Pinpoint the cell where the given text exists, returning its [X, Y] midpoint coordinate. 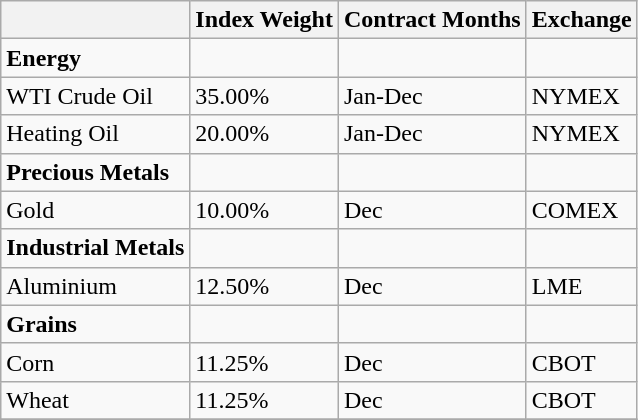
Gold [96, 210]
Precious Metals [96, 172]
12.50% [264, 286]
Wheat [96, 400]
Industrial Metals [96, 248]
Energy [96, 58]
10.00% [264, 210]
WTI Crude Oil [96, 96]
Grains [96, 324]
Contract Months [432, 20]
COMEX [582, 210]
Heating Oil [96, 134]
Index Weight [264, 20]
Corn [96, 362]
LME [582, 286]
35.00% [264, 96]
Exchange [582, 20]
Aluminium [96, 286]
20.00% [264, 134]
